Provide the (x, y) coordinate of the cell's center where the given text is located.  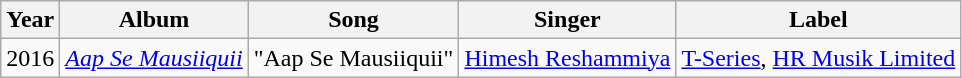
T-Series, HR Musik Limited (818, 58)
2016 (30, 58)
Album (154, 20)
Song (354, 20)
Label (818, 20)
Singer (568, 20)
Aap Se Mausiiquii (154, 58)
Year (30, 20)
"Aap Se Mausiiquii" (354, 58)
Himesh Reshammiya (568, 58)
